Extract the [x, y] coordinate from the center of the cell holding the provided text.  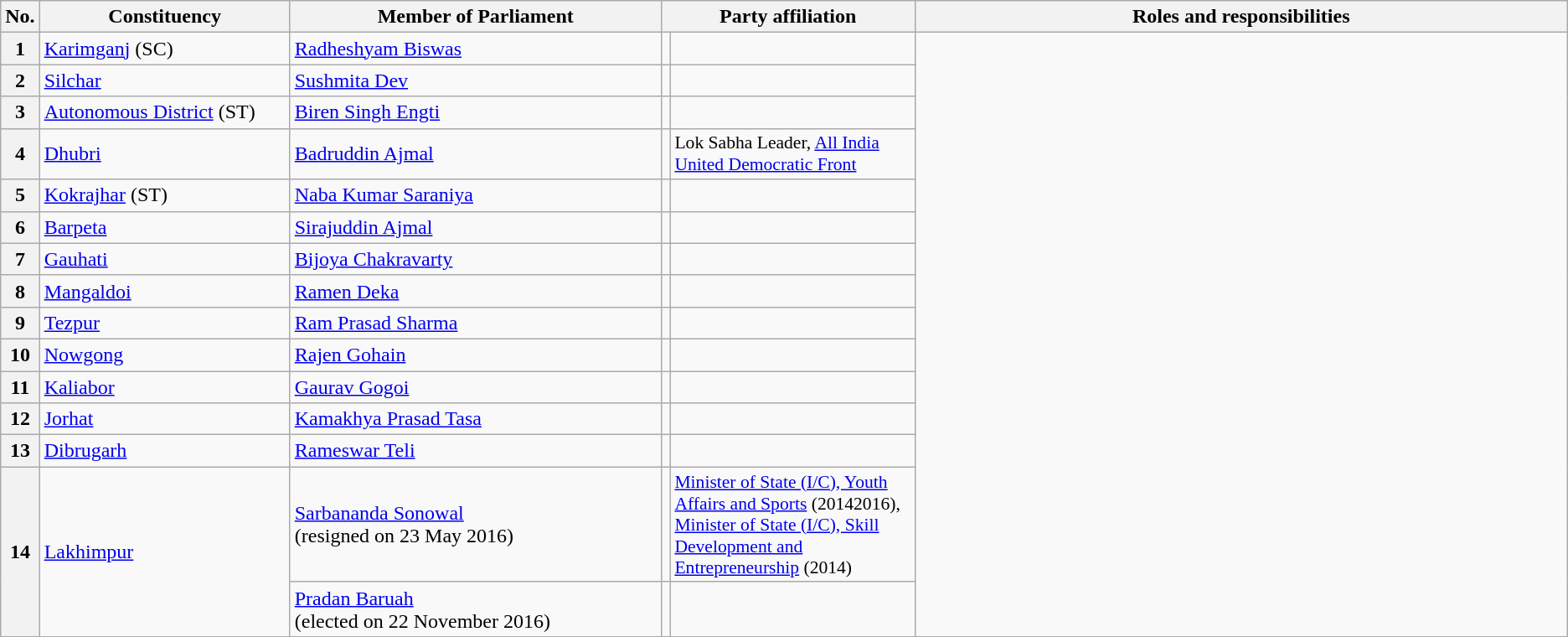
Bijoya Chakravarty [476, 259]
Biren Singh Engti [476, 112]
1 [20, 49]
Ram Prasad Sharma [476, 323]
Barpeta [164, 227]
Sushmita Dev [476, 80]
2 [20, 80]
Karimganj (SC) [164, 49]
Sarbananda Sonowal(resigned on 23 May 2016) [476, 525]
No. [20, 17]
12 [20, 419]
8 [20, 291]
Pradan Baruah(elected on 22 November 2016) [476, 609]
Party affiliation [787, 17]
4 [20, 154]
Badruddin Ajmal [476, 154]
Ramen Deka [476, 291]
Autonomous District (ST) [164, 112]
Nowgong [164, 355]
Jorhat [164, 419]
7 [20, 259]
Roles and responsibilities [1241, 17]
Radheshyam Biswas [476, 49]
Gauhati [164, 259]
Kamakhya Prasad Tasa [476, 419]
Rajen Gohain [476, 355]
14 [20, 552]
Lok Sabha Leader, All India United Democratic Front [792, 154]
Naba Kumar Saraniya [476, 195]
Sirajuddin Ajmal [476, 227]
Mangaldoi [164, 291]
5 [20, 195]
9 [20, 323]
6 [20, 227]
13 [20, 451]
Member of Parliament [476, 17]
11 [20, 386]
Gaurav Gogoi [476, 386]
10 [20, 355]
Silchar [164, 80]
Kaliabor [164, 386]
Dibrugarh [164, 451]
Tezpur [164, 323]
Constituency [164, 17]
Rameswar Teli [476, 451]
3 [20, 112]
Dhubri [164, 154]
Lakhimpur [164, 552]
Kokrajhar (ST) [164, 195]
Minister of State (I/C), Youth Affairs and Sports (20142016),Minister of State (I/C), Skill Development and Entrepreneurship (2014) [792, 525]
